Pinpoint the cell where the given text exists, returning its [X, Y] midpoint coordinate. 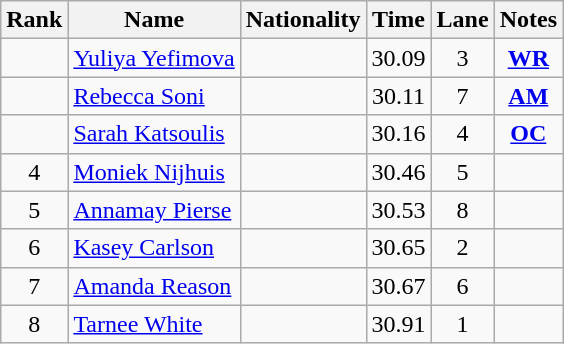
30.67 [398, 286]
30.53 [398, 210]
WR [528, 58]
OC [528, 134]
30.11 [398, 96]
Sarah Katsoulis [154, 134]
30.16 [398, 134]
1 [462, 324]
Rebecca Soni [154, 96]
Rank [34, 20]
2 [462, 248]
AM [528, 96]
Notes [528, 20]
Yuliya Yefimova [154, 58]
30.09 [398, 58]
Nationality [303, 20]
30.65 [398, 248]
Tarnee White [154, 324]
Lane [462, 20]
Kasey Carlson [154, 248]
30.91 [398, 324]
3 [462, 58]
30.46 [398, 172]
Moniek Nijhuis [154, 172]
Name [154, 20]
Time [398, 20]
Annamay Pierse [154, 210]
Amanda Reason [154, 286]
